Find where the given text appears and provide that cell's center as (X, Y) coordinate. 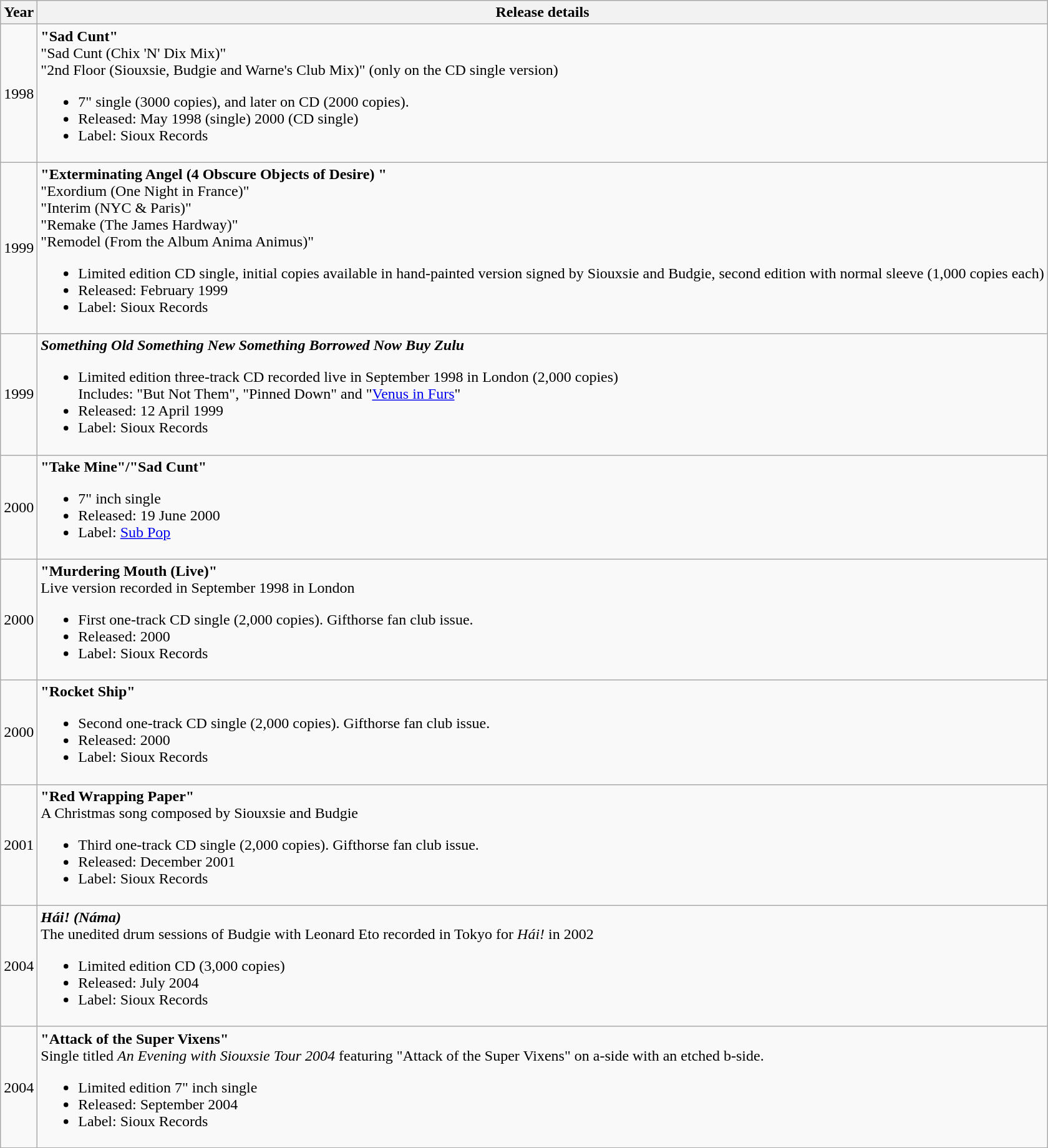
2001 (19, 845)
"Rocket Ship"Second one-track CD single (2,000 copies). Gifthorse fan club issue.Released: 2000Label: Sioux Records (543, 732)
Year (19, 12)
Release details (543, 12)
1998 (19, 94)
"Take Mine"/"Sad Cunt"7" inch singleReleased: 19 June 2000Label: Sub Pop (543, 507)
